Search for the cell housing the specified text and yield its [X, Y] center coordinate. 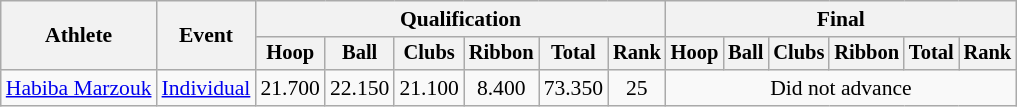
Athlete [79, 36]
Event [206, 36]
Habiba Marzouk [79, 88]
Qualification [460, 19]
Individual [206, 88]
8.400 [502, 88]
25 [637, 88]
Final [841, 19]
21.700 [290, 88]
22.150 [360, 88]
Did not advance [841, 88]
21.100 [428, 88]
73.350 [574, 88]
